Return (x, y) of the center of cell containing provided text 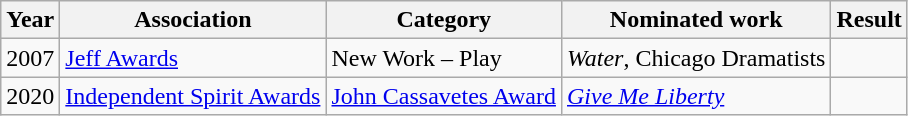
2007 (30, 58)
Result (869, 20)
Give Me Liberty (696, 96)
Association (193, 20)
Category (444, 20)
John Cassavetes Award (444, 96)
Nominated work (696, 20)
2020 (30, 96)
Year (30, 20)
Independent Spirit Awards (193, 96)
Water, Chicago Dramatists (696, 58)
Jeff Awards (193, 58)
New Work – Play (444, 58)
